Capture the cell that displays the provided text and extract its (X, Y) central coordinate. 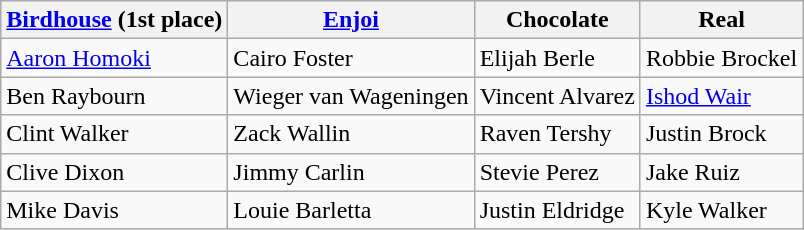
Justin Eldridge (557, 210)
Louie Barletta (351, 210)
Elijah Berle (557, 58)
Ishod Wair (721, 96)
Ben Raybourn (114, 96)
Jimmy Carlin (351, 172)
Real (721, 20)
Cairo Foster (351, 58)
Aaron Homoki (114, 58)
Zack Wallin (351, 134)
Chocolate (557, 20)
Clint Walker (114, 134)
Birdhouse (1st place) (114, 20)
Kyle Walker (721, 210)
Vincent Alvarez (557, 96)
Wieger van Wageningen (351, 96)
Stevie Perez (557, 172)
Mike Davis (114, 210)
Raven Tershy (557, 134)
Justin Brock (721, 134)
Enjoi (351, 20)
Robbie Brockel (721, 58)
Clive Dixon (114, 172)
Jake Ruiz (721, 172)
